From the cell containing the given text, extract its center point as [x, y] coordinate. 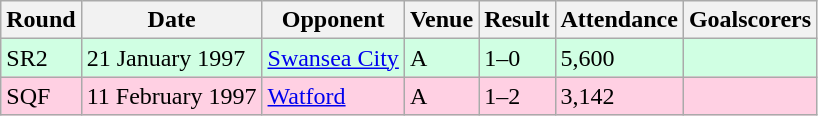
Goalscorers [750, 20]
11 February 1997 [172, 96]
Round [41, 20]
SQF [41, 96]
Attendance [619, 20]
Watford [333, 96]
Swansea City [333, 58]
Venue [441, 20]
5,600 [619, 58]
1–2 [517, 96]
Result [517, 20]
Opponent [333, 20]
1–0 [517, 58]
21 January 1997 [172, 58]
SR2 [41, 58]
Date [172, 20]
3,142 [619, 96]
